Locate the cell with the specified text and output its [X, Y] center coordinate. 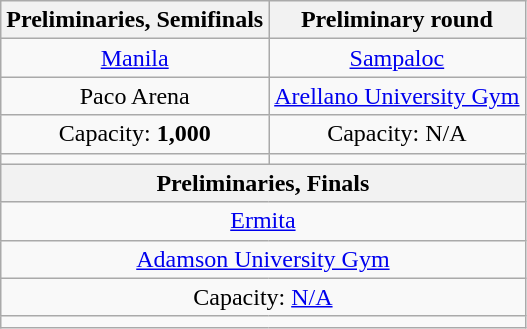
Capacity: 1,000 [135, 134]
Preliminaries, Finals [263, 183]
Paco Arena [135, 96]
Arellano University Gym [397, 96]
Preliminary round [397, 20]
Sampaloc [397, 58]
Ermita [263, 221]
Adamson University Gym [263, 259]
Preliminaries, Semifinals [135, 20]
Manila [135, 58]
